Capture the cell that displays the provided text and extract its (X, Y) central coordinate. 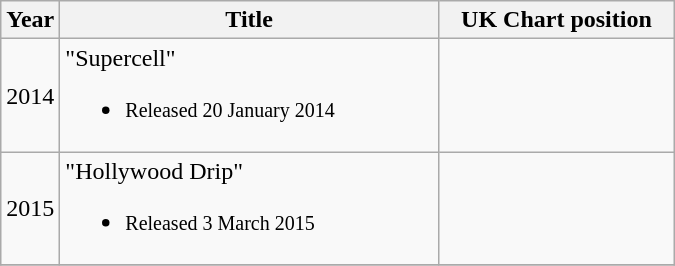
Title (250, 20)
2015 (30, 208)
2014 (30, 96)
"Supercell"Released 20 January 2014 (250, 96)
UK Chart position (556, 20)
"Hollywood Drip"Released 3 March 2015 (250, 208)
Year (30, 20)
